Extract the (X, Y) coordinate from the center of the cell holding the provided text.  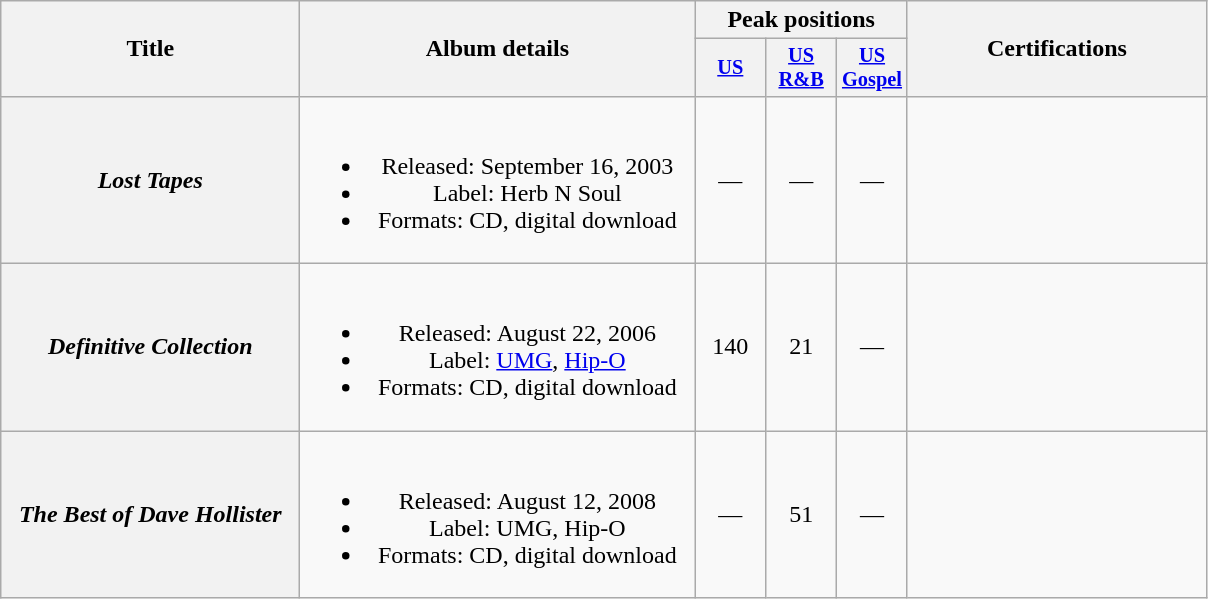
51 (802, 514)
Album details (498, 49)
Released: August 12, 2008Label: UMG, Hip-OFormats: CD, digital download (498, 514)
140 (730, 348)
Released: September 16, 2003Label: Herb N SoulFormats: CD, digital download (498, 180)
Title (150, 49)
Released: August 22, 2006Label: UMG, Hip-OFormats: CD, digital download (498, 348)
The Best of Dave Hollister (150, 514)
USGospel (872, 68)
US (730, 68)
Certifications (1056, 49)
Lost Tapes (150, 180)
USR&B (802, 68)
Peak positions (802, 20)
Definitive Collection (150, 348)
21 (802, 348)
